Pinpoint the cell where the given text exists, returning its (x, y) midpoint coordinate. 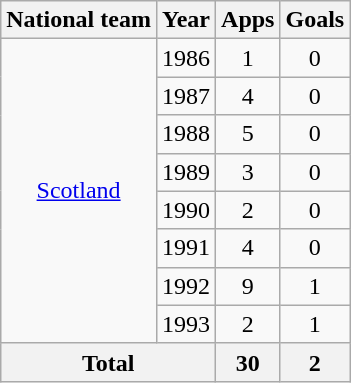
Scotland (79, 191)
Apps (248, 20)
30 (248, 362)
1989 (186, 172)
1988 (186, 134)
Total (108, 362)
5 (248, 134)
1993 (186, 324)
9 (248, 286)
1986 (186, 58)
1992 (186, 286)
1990 (186, 210)
Goals (315, 20)
1987 (186, 96)
1991 (186, 248)
3 (248, 172)
Year (186, 20)
National team (79, 20)
